Extract the (x, y) coordinate from the center of the cell holding the provided text.  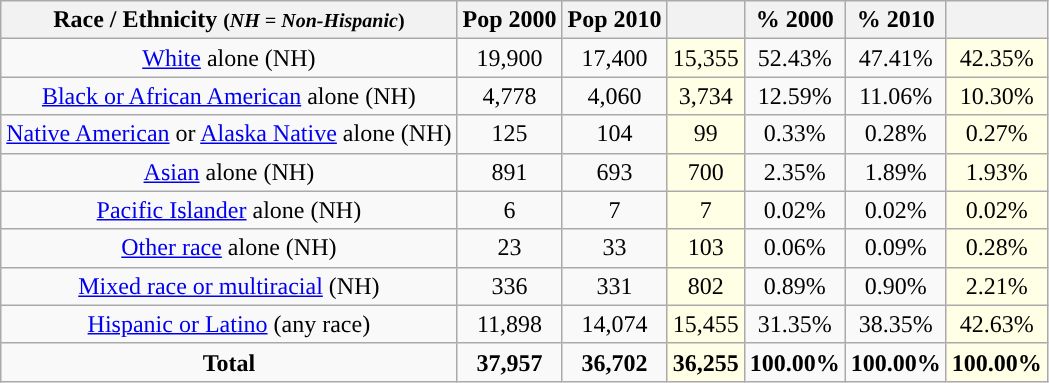
Race / Ethnicity (NH = Non-Hispanic) (229, 20)
891 (510, 172)
31.35% (794, 324)
Other race alone (NH) (229, 248)
Black or African American alone (NH) (229, 96)
33 (614, 248)
103 (706, 248)
47.41% (896, 58)
1.89% (896, 172)
37,957 (510, 362)
15,355 (706, 58)
Total (229, 362)
4,060 (614, 96)
0.33% (794, 134)
11.06% (896, 96)
11,898 (510, 324)
52.43% (794, 58)
802 (706, 286)
0.09% (896, 248)
104 (614, 134)
331 (614, 286)
36,702 (614, 362)
% 2000 (794, 20)
19,900 (510, 58)
17,400 (614, 58)
Mixed race or multiracial (NH) (229, 286)
42.63% (996, 324)
White alone (NH) (229, 58)
125 (510, 134)
336 (510, 286)
2.21% (996, 286)
0.90% (896, 286)
42.35% (996, 58)
700 (706, 172)
Pop 2000 (510, 20)
Pacific Islander alone (NH) (229, 210)
36,255 (706, 362)
Native American or Alaska Native alone (NH) (229, 134)
38.35% (896, 324)
% 2010 (896, 20)
6 (510, 210)
2.35% (794, 172)
10.30% (996, 96)
0.89% (794, 286)
15,455 (706, 324)
12.59% (794, 96)
23 (510, 248)
1.93% (996, 172)
Asian alone (NH) (229, 172)
0.27% (996, 134)
Hispanic or Latino (any race) (229, 324)
0.06% (794, 248)
4,778 (510, 96)
Pop 2010 (614, 20)
693 (614, 172)
3,734 (706, 96)
14,074 (614, 324)
99 (706, 134)
